Search for the cell housing the specified text and yield its [x, y] center coordinate. 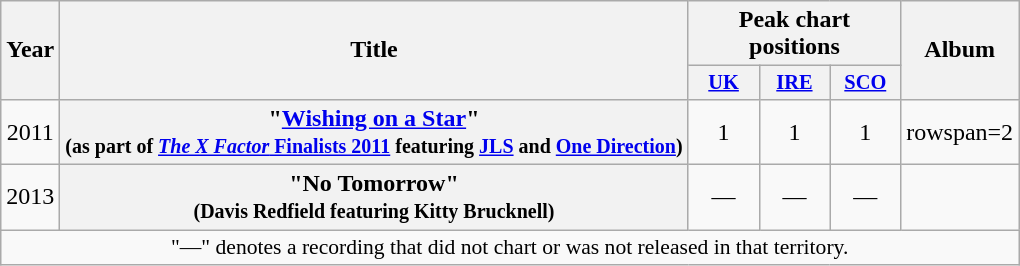
IRE [794, 83]
"Wishing on a Star"(as part of The X Factor Finalists 2011 featuring JLS and One Direction) [374, 132]
UK [724, 83]
"—" denotes a recording that did not chart or was not released in that territory. [510, 248]
SCO [866, 83]
"No Tomorrow"(Davis Redfield featuring Kitty Brucknell) [374, 198]
Year [30, 50]
Peak chart positions [794, 34]
2011 [30, 132]
rowspan=2 [960, 132]
Title [374, 50]
2013 [30, 198]
Album [960, 50]
